Provide the [X, Y] coordinate of the cell's center where the given text is located.  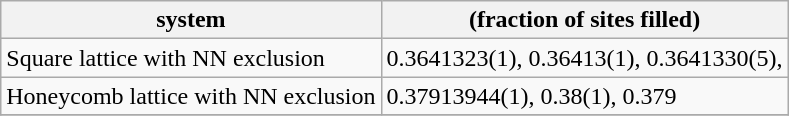
(fraction of sites filled) [584, 20]
Honeycomb lattice with NN exclusion [191, 96]
0.3641323(1), 0.36413(1), 0.3641330(5), [584, 58]
system [191, 20]
0.37913944(1), 0.38(1), 0.379 [584, 96]
Square lattice with NN exclusion [191, 58]
